Extract the (x, y) coordinate from the center of the cell holding the provided text.  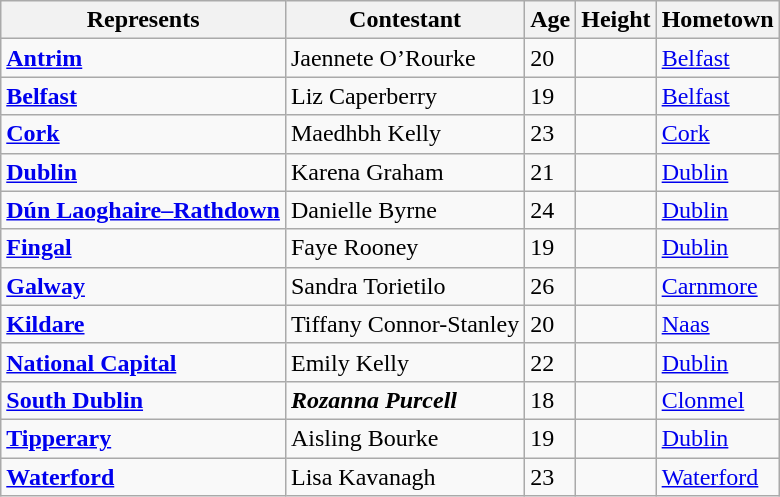
Kildare (144, 324)
Aisling Bourke (404, 438)
Carnmore (718, 286)
Clonmel (718, 400)
Jaennete O’Rourke (404, 58)
South Dublin (144, 400)
Fingal (144, 248)
Height (616, 20)
Represents (144, 20)
24 (550, 210)
Antrim (144, 58)
Sandra Torietilo (404, 286)
26 (550, 286)
Danielle Byrne (404, 210)
Age (550, 20)
Dún Laoghaire–Rathdown (144, 210)
21 (550, 172)
Maedhbh Kelly (404, 134)
Naas (718, 324)
Faye Rooney (404, 248)
Karena Graham (404, 172)
22 (550, 362)
Galway (144, 286)
18 (550, 400)
National Capital (144, 362)
Tipperary (144, 438)
Tiffany Connor-Stanley (404, 324)
Hometown (718, 20)
Emily Kelly (404, 362)
Liz Caperberry (404, 96)
Contestant (404, 20)
Rozanna Purcell (404, 400)
Lisa Kavanagh (404, 477)
